Scan for the cell matching the given text and deliver its (x, y) coordinate at center. 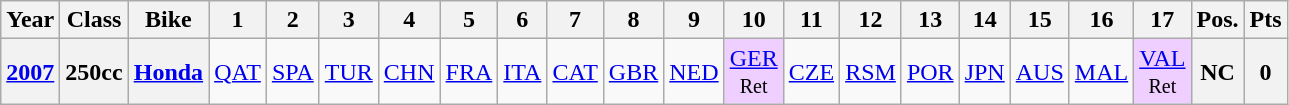
15 (1040, 20)
POR (930, 72)
AUS (1040, 72)
GERRet (754, 72)
JPN (984, 72)
5 (469, 20)
0 (1266, 72)
CZE (811, 72)
Class (94, 20)
CAT (575, 72)
Honda (168, 72)
Pts (1266, 20)
13 (930, 20)
10 (754, 20)
GBR (633, 72)
17 (1162, 20)
4 (409, 20)
Pos. (1218, 20)
9 (694, 20)
QAT (238, 72)
TUR (348, 72)
SPA (292, 72)
2 (292, 20)
11 (811, 20)
16 (1101, 20)
6 (522, 20)
2007 (30, 72)
12 (871, 20)
NC (1218, 72)
8 (633, 20)
CHN (409, 72)
Bike (168, 20)
FRA (469, 72)
ITA (522, 72)
Year (30, 20)
14 (984, 20)
7 (575, 20)
1 (238, 20)
RSM (871, 72)
NED (694, 72)
VALRet (1162, 72)
3 (348, 20)
250cc (94, 72)
MAL (1101, 72)
